Locate the cell with the specified text and output its (X, Y) center coordinate. 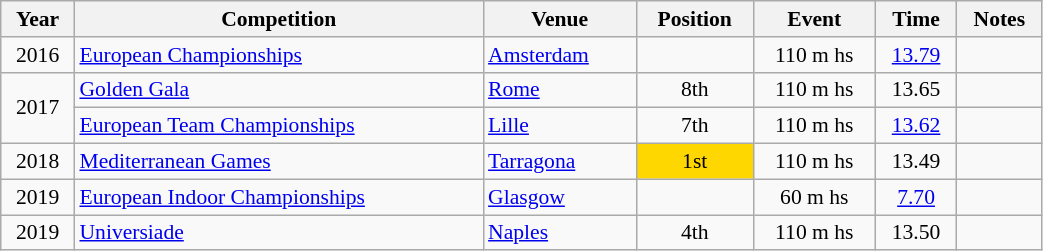
Time (916, 19)
Universiade (278, 233)
2018 (38, 162)
13.50 (916, 233)
European Championships (278, 55)
European Team Championships (278, 126)
Glasgow (560, 197)
13.79 (916, 55)
Position (694, 19)
European Indoor Championships (278, 197)
Tarragona (560, 162)
60 m hs (814, 197)
Golden Gala (278, 90)
7th (694, 126)
Competition (278, 19)
Event (814, 19)
Year (38, 19)
Amsterdam (560, 55)
13.49 (916, 162)
1st (694, 162)
2016 (38, 55)
13.62 (916, 126)
4th (694, 233)
Notes (1000, 19)
Lille (560, 126)
8th (694, 90)
Rome (560, 90)
Venue (560, 19)
Naples (560, 233)
2017 (38, 108)
13.65 (916, 90)
7.70 (916, 197)
Mediterranean Games (278, 162)
